Scan for the cell matching the given text and deliver its (X, Y) coordinate at center. 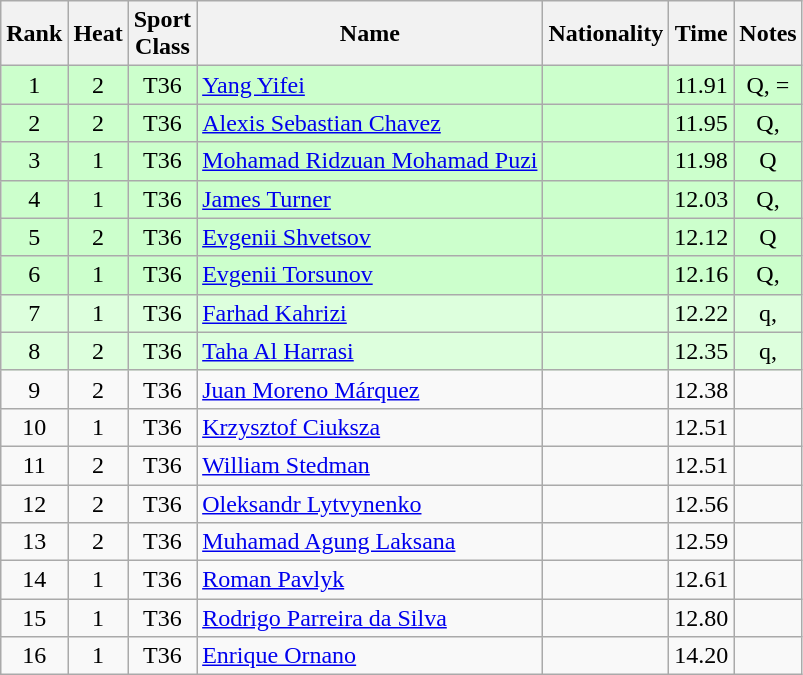
5 (34, 237)
12.56 (702, 503)
8 (34, 351)
12.22 (702, 313)
9 (34, 389)
16 (34, 656)
11.95 (702, 123)
Nationality (606, 34)
10 (34, 427)
Yang Yifei (370, 85)
Alexis Sebastian Chavez (370, 123)
Krzysztof Ciuksza (370, 427)
Enrique Ornano (370, 656)
Rank (34, 34)
12.61 (702, 580)
12.38 (702, 389)
15 (34, 618)
James Turner (370, 199)
11 (34, 465)
Farhad Kahrizi (370, 313)
Juan Moreno Márquez (370, 389)
12 (34, 503)
4 (34, 199)
Taha Al Harrasi (370, 351)
William Stedman (370, 465)
13 (34, 542)
Q, = (768, 85)
12.12 (702, 237)
12.16 (702, 275)
12.35 (702, 351)
SportClass (162, 34)
Name (370, 34)
Notes (768, 34)
12.59 (702, 542)
14.20 (702, 656)
Evgenii Torsunov (370, 275)
Roman Pavlyk (370, 580)
Oleksandr Lytvynenko (370, 503)
11.91 (702, 85)
Heat (98, 34)
Rodrigo Parreira da Silva (370, 618)
3 (34, 161)
11.98 (702, 161)
Evgenii Shvetsov (370, 237)
6 (34, 275)
12.03 (702, 199)
Muhamad Agung Laksana (370, 542)
12.80 (702, 618)
14 (34, 580)
7 (34, 313)
Mohamad Ridzuan Mohamad Puzi (370, 161)
Time (702, 34)
